Scan for the cell matching the given text and deliver its [X, Y] coordinate at center. 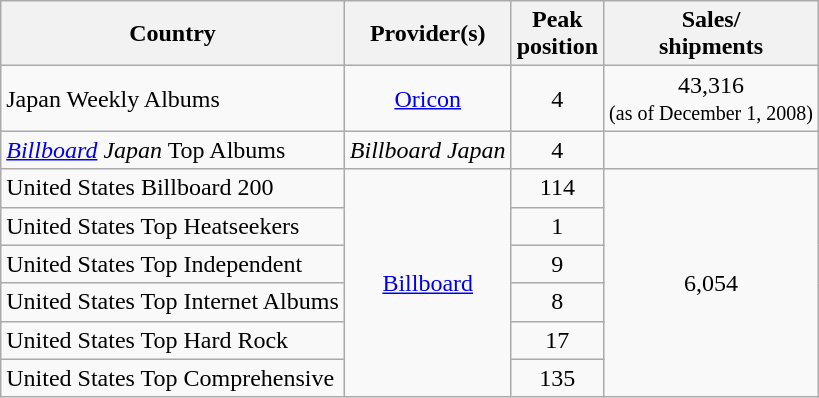
Billboard Japan Top Albums [173, 150]
Sales/shipments [712, 34]
Billboard Japan [428, 150]
43,316(as of December 1, 2008) [712, 98]
United States Top Hard Rock [173, 340]
9 [557, 264]
17 [557, 340]
6,054 [712, 283]
Provider(s) [428, 34]
1 [557, 226]
Oricon [428, 98]
United States Top Independent [173, 264]
8 [557, 302]
United States Billboard 200 [173, 188]
Country [173, 34]
Peakposition [557, 34]
135 [557, 378]
114 [557, 188]
United States Top Heatseekers [173, 226]
Japan Weekly Albums [173, 98]
United States Top Internet Albums [173, 302]
Billboard [428, 283]
United States Top Comprehensive [173, 378]
